Capture the cell that displays the provided text and extract its [X, Y] central coordinate. 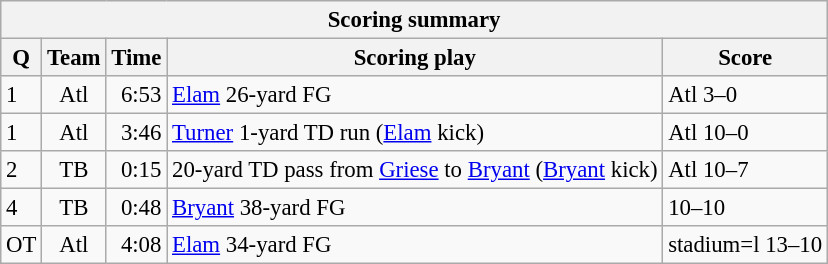
stadium=l 13–10 [746, 245]
Time [136, 58]
Atl 10–0 [746, 133]
4:08 [136, 245]
Q [22, 58]
3:46 [136, 133]
6:53 [136, 95]
Scoring summary [414, 20]
Team [74, 58]
10–10 [746, 208]
Scoring play [415, 58]
0:15 [136, 170]
Elam 26-yard FG [415, 95]
4 [22, 208]
0:48 [136, 208]
Atl 3–0 [746, 95]
OT [22, 245]
Atl 10–7 [746, 170]
Elam 34-yard FG [415, 245]
Score [746, 58]
2 [22, 170]
Turner 1-yard TD run (Elam kick) [415, 133]
20-yard TD pass from Griese to Bryant (Bryant kick) [415, 170]
Bryant 38-yard FG [415, 208]
